Search for the cell housing the specified text and yield its (X, Y) center coordinate. 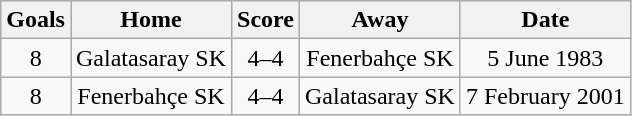
Score (266, 20)
Date (545, 20)
7 February 2001 (545, 96)
5 June 1983 (545, 58)
Away (380, 20)
Goals (36, 20)
Home (150, 20)
